From the cell containing the given text, extract its center point as [X, Y] coordinate. 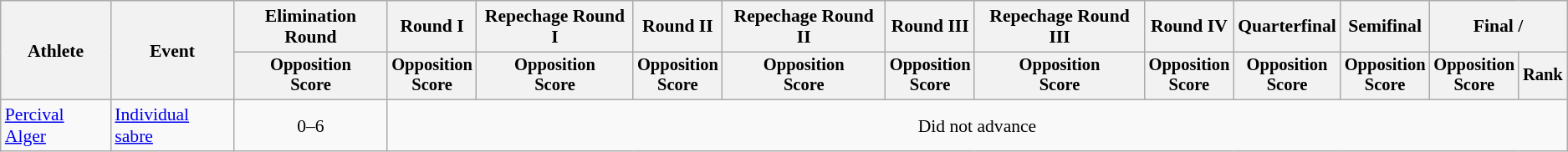
Did not advance [977, 125]
Individual sabre [172, 125]
Elimination Round [311, 27]
Round I [432, 27]
Round IV [1189, 27]
Percival Alger [56, 125]
Round III [930, 27]
Quarterfinal [1287, 27]
Repechage Round II [804, 27]
Repechage Round III [1059, 27]
Semifinal [1385, 27]
Final / [1498, 27]
0–6 [311, 125]
Repechage Round I [555, 27]
Round II [677, 27]
Event [172, 50]
Rank [1543, 76]
Athlete [56, 50]
